Detect which cell encompasses the target text, then output its (x, y) center coordinate. 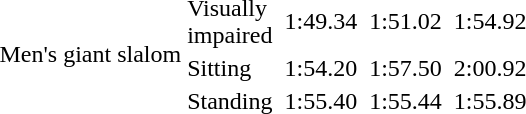
Sitting (230, 68)
1:57.50 (406, 68)
1:54.20 (321, 68)
